Return the (X, Y) coordinate for the center point of the cell that contains the specified text.  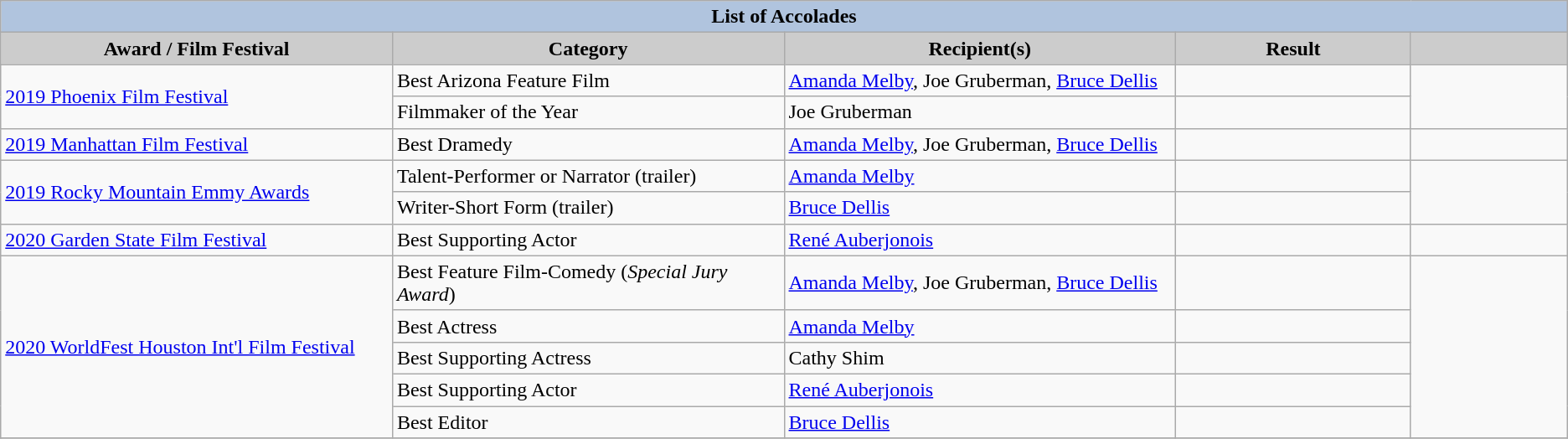
Result (1293, 49)
Cathy Shim (980, 358)
Recipient(s) (980, 49)
Talent-Performer or Narrator (trailer) (588, 176)
Best Editor (588, 421)
Filmmaker of the Year (588, 112)
Best Dramedy (588, 144)
Best Feature Film-Comedy (Special Jury Award) (588, 283)
Best Actress (588, 326)
Best Arizona Feature Film (588, 80)
Best Supporting Actress (588, 358)
2020 WorldFest Houston Int'l Film Festival (197, 347)
2019 Manhattan Film Festival (197, 144)
2019 Phoenix Film Festival (197, 96)
Joe Gruberman (980, 112)
List of Accolades (784, 17)
Writer-Short Form (trailer) (588, 208)
2019 Rocky Mountain Emmy Awards (197, 192)
Category (588, 49)
Award / Film Festival (197, 49)
2020 Garden State Film Festival (197, 240)
